Locate the cell with the specified text and output its (x, y) center coordinate. 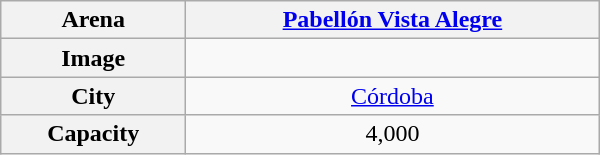
Córdoba (393, 96)
4,000 (393, 134)
City (94, 96)
Image (94, 58)
Pabellón Vista Alegre (393, 20)
Arena (94, 20)
Capacity (94, 134)
